Provide the (X, Y) coordinate of the cell's center where the given text is located.  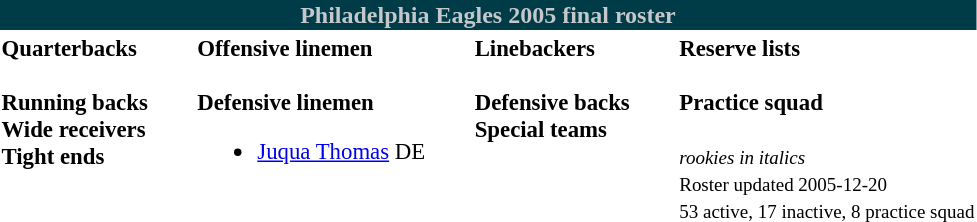
Philadelphia Eagles 2005 final roster (488, 15)
